Identify which cell holds the provided text, then report its (X, Y) central coordinate. 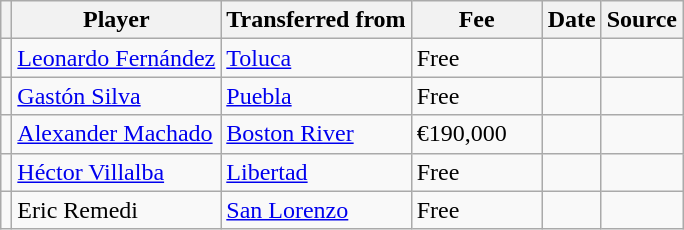
Leonardo Fernández (116, 58)
Héctor Villalba (116, 172)
Date (572, 20)
Boston River (316, 134)
Fee (476, 20)
Transferred from (316, 20)
Eric Remedi (116, 210)
Alexander Machado (116, 134)
San Lorenzo (316, 210)
Puebla (316, 96)
€190,000 (476, 134)
Gastón Silva (116, 96)
Toluca (316, 58)
Libertad (316, 172)
Source (642, 20)
Player (116, 20)
